Output the [X, Y] coordinate of the center of the cell containing the given text.  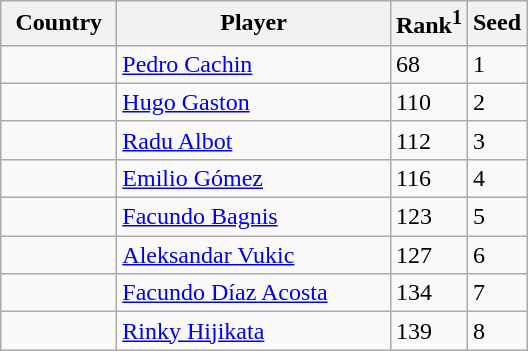
Aleksandar Vukic [254, 255]
Rinky Hijikata [254, 331]
68 [428, 64]
123 [428, 217]
Radu Albot [254, 140]
8 [496, 331]
112 [428, 140]
Hugo Gaston [254, 102]
Rank1 [428, 24]
Player [254, 24]
6 [496, 255]
134 [428, 293]
7 [496, 293]
Emilio Gómez [254, 178]
127 [428, 255]
139 [428, 331]
1 [496, 64]
110 [428, 102]
3 [496, 140]
Facundo Bagnis [254, 217]
Country [59, 24]
Pedro Cachin [254, 64]
116 [428, 178]
2 [496, 102]
Facundo Díaz Acosta [254, 293]
5 [496, 217]
4 [496, 178]
Seed [496, 24]
